Search for the cell housing the specified text and yield its [X, Y] center coordinate. 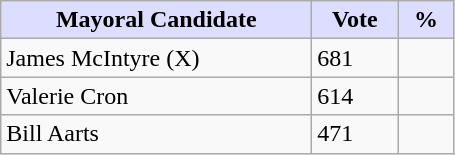
614 [355, 96]
Valerie Cron [156, 96]
James McIntyre (X) [156, 58]
Mayoral Candidate [156, 20]
681 [355, 58]
Vote [355, 20]
471 [355, 134]
% [426, 20]
Bill Aarts [156, 134]
